Return the (X, Y) coordinate for the center point of the cell that contains the specified text.  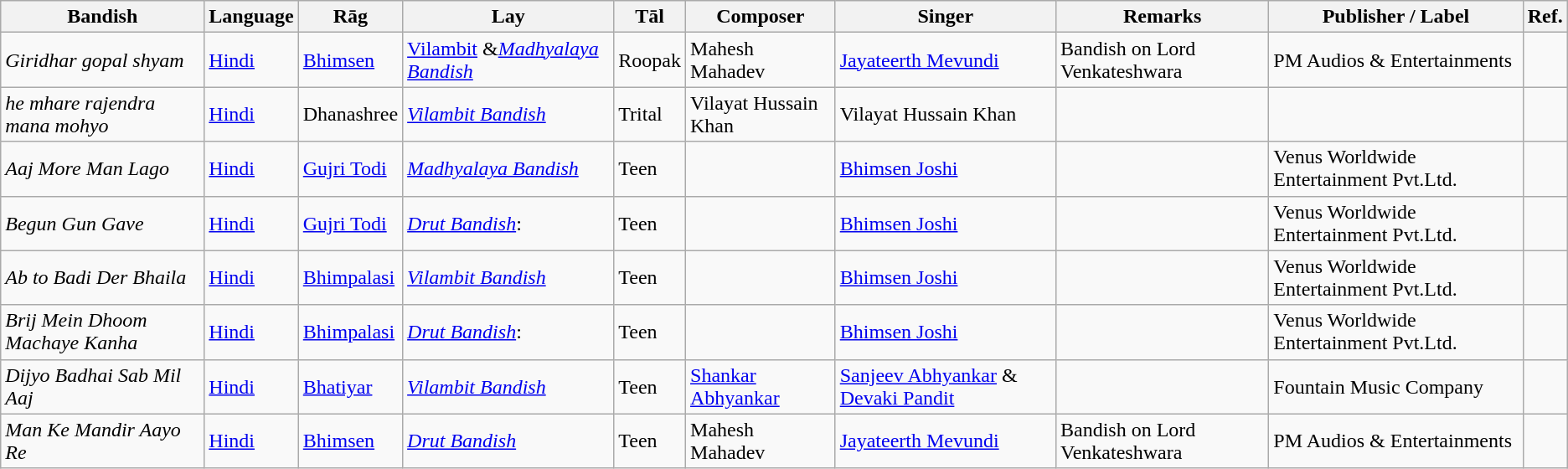
Lay (508, 17)
Begun Gun Gave (102, 223)
Trital (650, 114)
Brij Mein Dhoom Machaye Kanha (102, 332)
Vilambit &Madhyalaya Bandish (508, 60)
Tāl (650, 17)
Rāg (350, 17)
Publisher / Label (1395, 17)
Sanjeev Abhyankar & Devaki Pandit (945, 387)
Shankar Abhyankar (761, 387)
Man Ke Mandir Aayo Re (102, 441)
Ref. (1545, 17)
Composer (761, 17)
Remarks (1162, 17)
Singer (945, 17)
Dijyo Badhai Sab Mil Aaj (102, 387)
Bhatiyar (350, 387)
Language (251, 17)
Ab to Badi Der Bhaila (102, 278)
Madhyalaya Bandish (508, 169)
Aaj More Man Lago (102, 169)
he mhare rajendramana mohyo (102, 114)
Roopak (650, 60)
Dhanashree (350, 114)
Fountain Music Company (1395, 387)
Drut Bandish (508, 441)
Bandish (102, 17)
Giridhar gopal shyam (102, 60)
